Search for the cell housing the specified text and yield its [x, y] center coordinate. 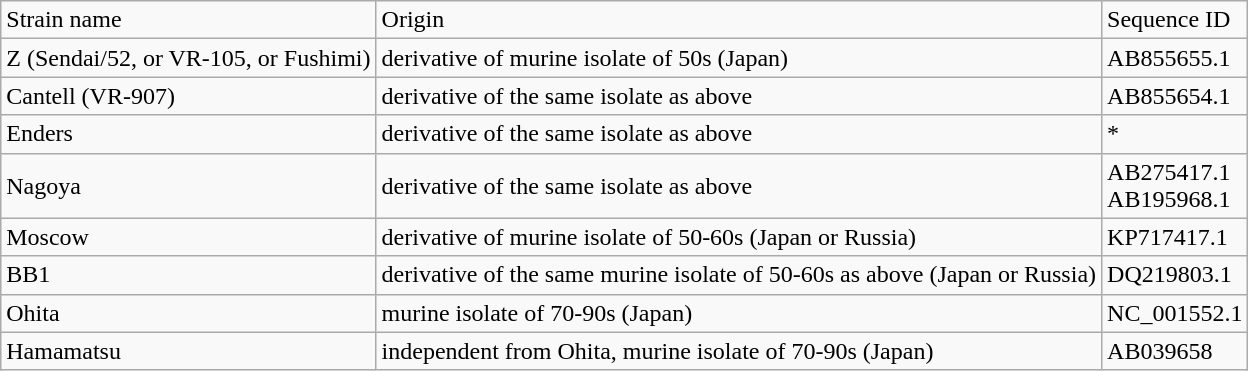
Strain name [188, 20]
Sequence ID [1175, 20]
Nagoya [188, 186]
AB275417.1AB195968.1 [1175, 186]
derivative of murine isolate of 50s (Japan) [739, 58]
KP717417.1 [1175, 237]
derivative of murine isolate of 50-60s (Japan or Russia) [739, 237]
AB855655.1 [1175, 58]
DQ219803.1 [1175, 275]
AB855654.1 [1175, 96]
AB039658 [1175, 351]
Moscow [188, 237]
murine isolate of 70-90s (Japan) [739, 313]
Origin [739, 20]
* [1175, 134]
NC_001552.1 [1175, 313]
independent from Ohita, murine isolate of 70-90s (Japan) [739, 351]
Enders [188, 134]
Hamamatsu [188, 351]
BB1 [188, 275]
Z (Sendai/52, or VR-105, or Fushimi) [188, 58]
Ohita [188, 313]
Cantell (VR-907) [188, 96]
derivative of the same murine isolate of 50-60s as above (Japan or Russia) [739, 275]
